Detect which cell encompasses the target text, then output its [X, Y] center coordinate. 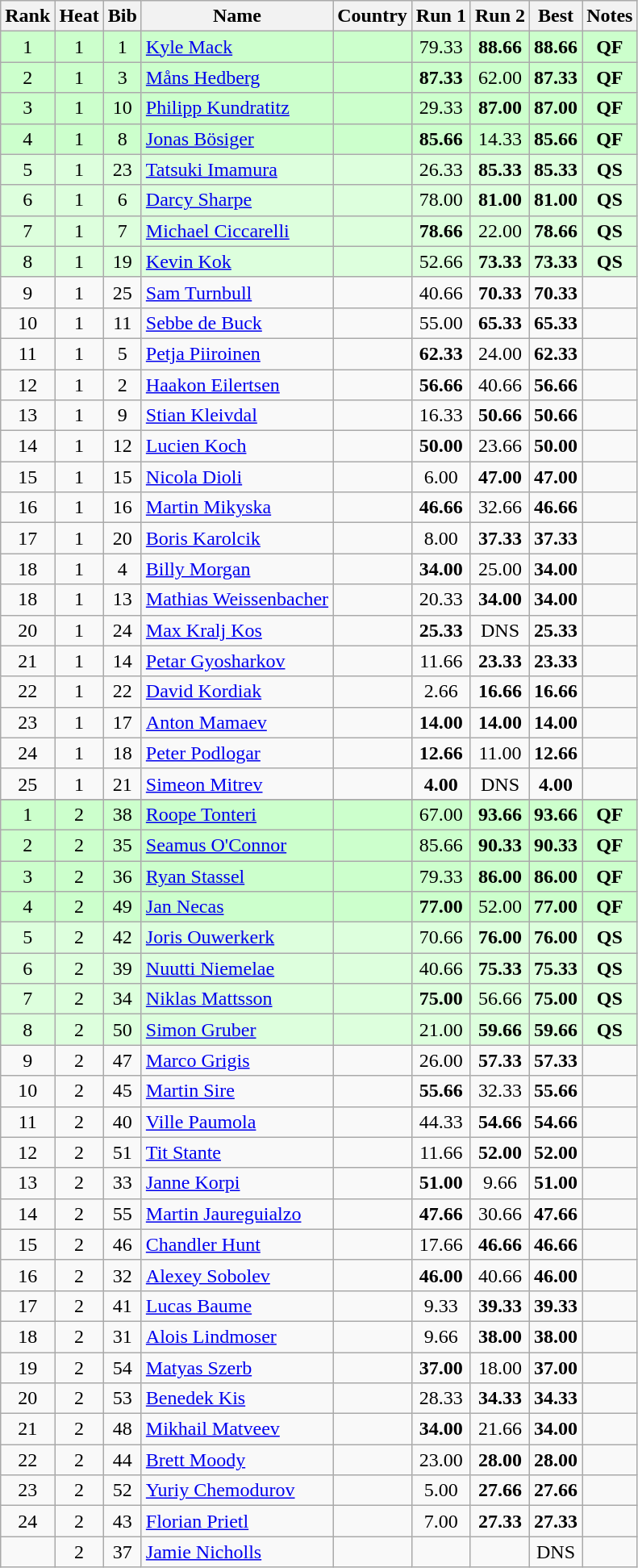
33 [123, 1183]
78.00 [440, 200]
Haakon Eilertsen [237, 385]
Martin Jaureguialzo [237, 1214]
Run 2 [500, 16]
Billy Morgan [237, 569]
18.00 [500, 1368]
8.00 [440, 538]
7.00 [440, 1521]
22.00 [500, 231]
2.66 [440, 692]
25.00 [500, 569]
20.33 [440, 600]
43 [123, 1521]
Run 1 [440, 16]
55.00 [440, 323]
Bib [123, 16]
Nuutti Niemelae [237, 968]
36 [123, 876]
11.00 [500, 753]
14.33 [500, 139]
Lucas Baume [237, 1306]
Max Kralj Kos [237, 630]
Mathias Weissenbacher [237, 600]
Niklas Mattsson [237, 999]
Lucien Koch [237, 446]
52 [123, 1491]
62.00 [500, 77]
49 [123, 907]
37 [123, 1552]
30.66 [500, 1214]
Ryan Stassel [237, 876]
Alexey Sobolev [237, 1275]
16.33 [440, 416]
Måns Hedberg [237, 77]
Martin Mikyska [237, 508]
32.33 [500, 1091]
Martin Sire [237, 1091]
54 [123, 1368]
Petar Gyosharkov [237, 661]
40 [123, 1122]
9.33 [440, 1306]
Tit Stante [237, 1152]
Anton Mamaev [237, 722]
53 [123, 1399]
Petja Piiroinen [237, 353]
51 [123, 1152]
Nicola Dioli [237, 477]
5.00 [440, 1491]
Philipp Kundratitz [237, 108]
Simeon Mitrev [237, 784]
Jan Necas [237, 907]
38 [123, 814]
Peter Podlogar [237, 753]
55 [123, 1214]
Seamus O'Connor [237, 845]
23.00 [440, 1460]
Country [373, 16]
24.00 [500, 353]
41 [123, 1306]
Jamie Nicholls [237, 1552]
17.66 [440, 1244]
Florian Prietl [237, 1521]
Alois Lindmoser [237, 1336]
Rank [27, 16]
29.33 [440, 108]
23.66 [500, 446]
21.00 [440, 1030]
44.33 [440, 1122]
70.66 [440, 938]
Roope Tonteri [237, 814]
Darcy Sharpe [237, 200]
Marco Grigis [237, 1060]
Joris Ouwerkerk [237, 938]
Mikhail Matveev [237, 1429]
35 [123, 845]
34 [123, 999]
46 [123, 1244]
Stian Kleivdal [237, 416]
31 [123, 1336]
Heat [79, 16]
Matyas Szerb [237, 1368]
Simon Gruber [237, 1030]
Ville Paumola [237, 1122]
Brett Moody [237, 1460]
6.00 [440, 477]
Benedek Kis [237, 1399]
Sebbe de Buck [237, 323]
32 [123, 1275]
47 [123, 1060]
39 [123, 968]
Name [237, 16]
26.33 [440, 169]
26.00 [440, 1060]
Yuriy Chemodurov [237, 1491]
Jonas Bösiger [237, 139]
52.66 [440, 261]
45 [123, 1091]
50 [123, 1030]
Kevin Kok [237, 261]
67.00 [440, 814]
Boris Karolcik [237, 538]
Best [557, 16]
Notes [610, 16]
44 [123, 1460]
Chandler Hunt [237, 1244]
42 [123, 938]
48 [123, 1429]
Michael Ciccarelli [237, 231]
21.66 [500, 1429]
28.33 [440, 1399]
32.66 [500, 508]
Janne Korpi [237, 1183]
Tatsuki Imamura [237, 169]
David Kordiak [237, 692]
Sam Turnbull [237, 292]
Kyle Mack [237, 47]
